Find where the given text appears and provide that cell's center as (X, Y) coordinate. 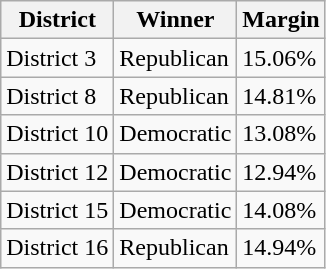
Winner (176, 20)
14.08% (281, 210)
15.06% (281, 58)
District 10 (58, 134)
District 8 (58, 96)
District (58, 20)
District 15 (58, 210)
District 16 (58, 248)
Margin (281, 20)
12.94% (281, 172)
14.81% (281, 96)
District 3 (58, 58)
14.94% (281, 248)
13.08% (281, 134)
District 12 (58, 172)
